For the text-containing cell, return its midpoint in [X, Y] coordinate format. 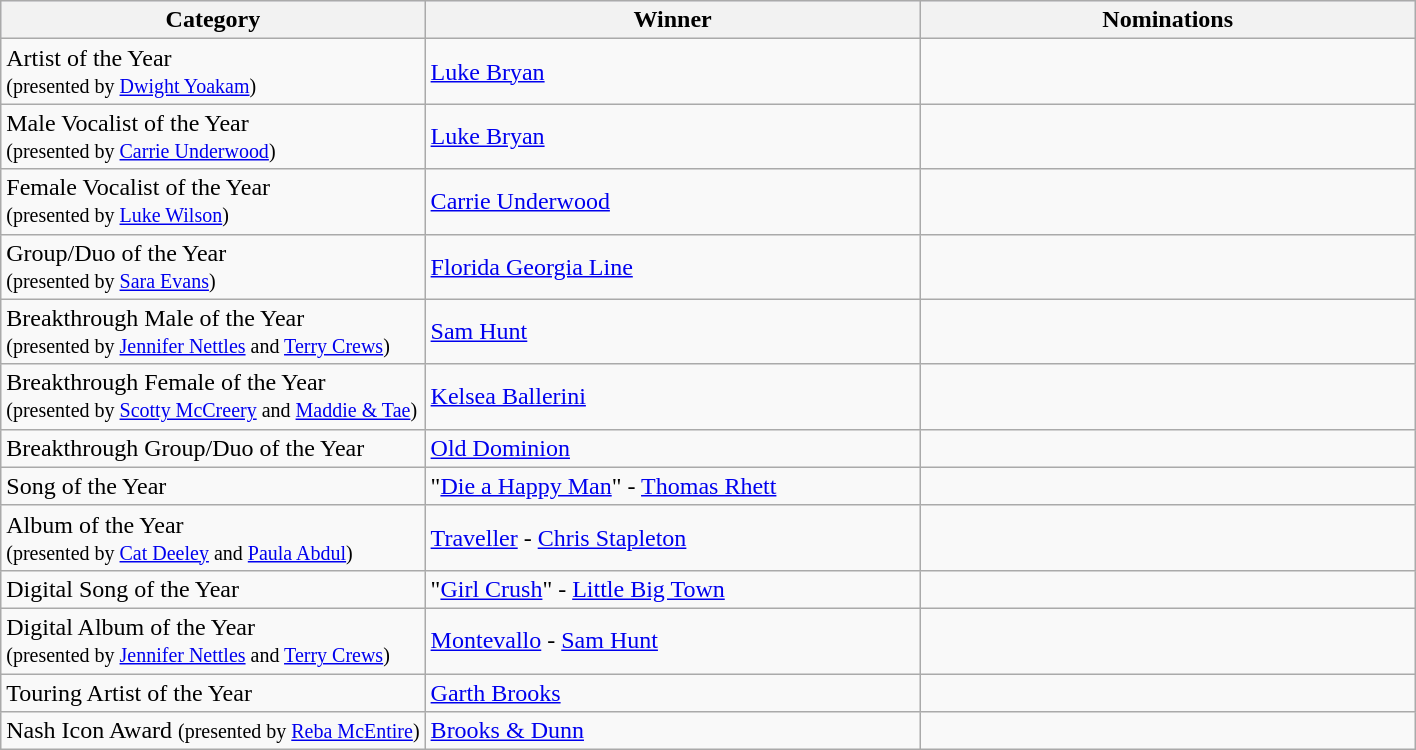
Breakthrough Group/Duo of the Year [213, 448]
Florida Georgia Line [672, 266]
Kelsea Ballerini [672, 396]
Album of the Year (presented by Cat Deeley and Paula Abdul) [213, 538]
Old Dominion [672, 448]
Nominations [1168, 20]
Group/Duo of the Year (presented by Sara Evans) [213, 266]
"Die a Happy Man" - Thomas Rhett [672, 486]
Breakthrough Female of the Year (presented by Scotty McCreery and Maddie & Tae) [213, 396]
Montevallo - Sam Hunt [672, 640]
Breakthrough Male of the Year (presented by Jennifer Nettles and Terry Crews) [213, 332]
Digital Song of the Year [213, 589]
Female Vocalist of the Year (presented by Luke Wilson) [213, 202]
"Girl Crush" - Little Big Town [672, 589]
Nash Icon Award (presented by Reba McEntire) [213, 731]
Artist of the Year (presented by Dwight Yoakam) [213, 72]
Traveller - Chris Stapleton [672, 538]
Male Vocalist of the Year (presented by Carrie Underwood) [213, 136]
Sam Hunt [672, 332]
Carrie Underwood [672, 202]
Digital Album of the Year (presented by Jennifer Nettles and Terry Crews) [213, 640]
Garth Brooks [672, 693]
Song of the Year [213, 486]
Brooks & Dunn [672, 731]
Touring Artist of the Year [213, 693]
Winner [672, 20]
Category [213, 20]
